Return (X, Y) of the center of cell containing provided text 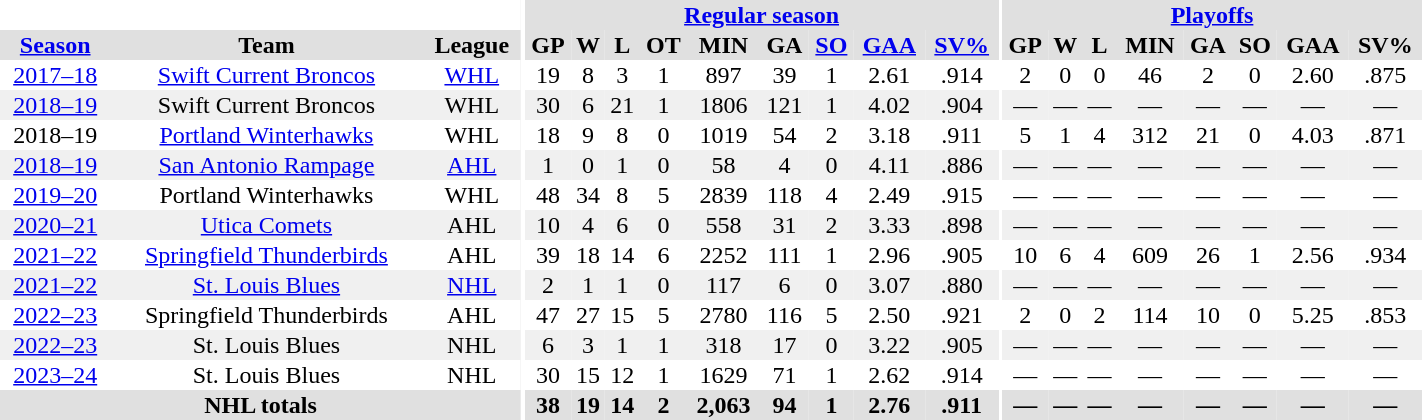
38 (548, 405)
1806 (723, 105)
609 (1150, 255)
12 (622, 375)
34 (588, 195)
Utica Comets (266, 225)
2.60 (1313, 75)
.934 (1386, 255)
1019 (723, 135)
3.07 (890, 285)
2.76 (890, 405)
OT (663, 45)
2780 (723, 315)
.853 (1386, 315)
2252 (723, 255)
121 (785, 105)
94 (785, 405)
3.18 (890, 135)
.898 (962, 225)
312 (1150, 135)
2019–20 (55, 195)
1629 (723, 375)
897 (723, 75)
.886 (962, 165)
3.22 (890, 345)
71 (785, 375)
27 (588, 315)
2020–21 (55, 225)
3.33 (890, 225)
2,063 (723, 405)
5.25 (1313, 315)
2017–18 (55, 75)
58 (723, 165)
9 (588, 135)
Playoffs (1212, 15)
111 (785, 255)
17 (785, 345)
46 (1150, 75)
558 (723, 225)
54 (785, 135)
.875 (1386, 75)
2.61 (890, 75)
Team (266, 45)
2.62 (890, 375)
.871 (1386, 135)
.904 (962, 105)
48 (548, 195)
4.11 (890, 165)
2.96 (890, 255)
2.49 (890, 195)
Regular season (762, 15)
San Antonio Rampage (266, 165)
League (472, 45)
NHL totals (260, 405)
2839 (723, 195)
114 (1150, 315)
.921 (962, 315)
47 (548, 315)
4.02 (890, 105)
26 (1208, 255)
2.56 (1313, 255)
4.03 (1313, 135)
Season (55, 45)
116 (785, 315)
.880 (962, 285)
.915 (962, 195)
2023–24 (55, 375)
31 (785, 225)
117 (723, 285)
318 (723, 345)
118 (785, 195)
2.50 (890, 315)
